Pinpoint the cell where the given text exists, returning its [X, Y] midpoint coordinate. 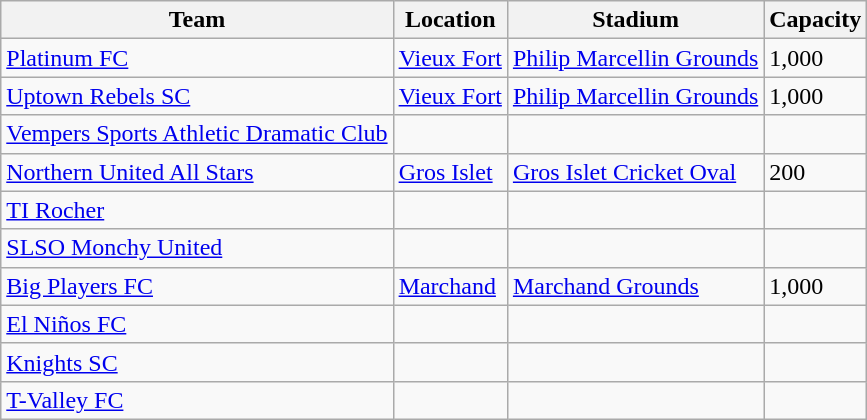
Vempers Sports Athletic Dramatic Club [197, 134]
El Niños FC [197, 324]
Location [450, 20]
Gros Islet [450, 172]
Gros Islet Cricket Oval [635, 172]
Northern United All Stars [197, 172]
SLSO Monchy United [197, 248]
Stadium [635, 20]
T-Valley FC [197, 400]
TI Rocher [197, 210]
Capacity [816, 20]
Uptown Rebels SC [197, 96]
Big Players FC [197, 286]
Marchand [450, 286]
Team [197, 20]
Platinum FC [197, 58]
Marchand Grounds [635, 286]
Knights SC [197, 362]
200 [816, 172]
